Detect which cell encompasses the target text, then output its (x, y) center coordinate. 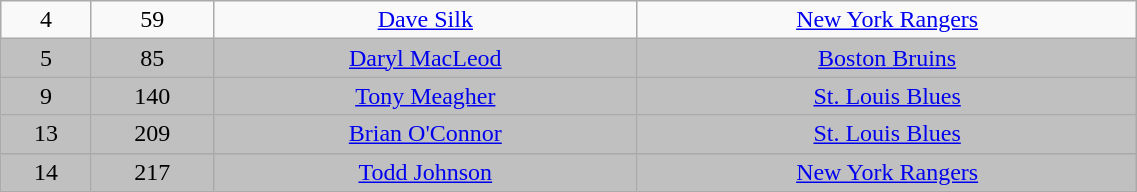
9 (46, 96)
209 (152, 134)
Boston Bruins (886, 58)
13 (46, 134)
85 (152, 58)
59 (152, 20)
14 (46, 172)
Dave Silk (425, 20)
140 (152, 96)
Daryl MacLeod (425, 58)
4 (46, 20)
Tony Meagher (425, 96)
5 (46, 58)
Brian O'Connor (425, 134)
217 (152, 172)
Todd Johnson (425, 172)
